Find where the given text appears and provide that cell's center as [x, y] coordinate. 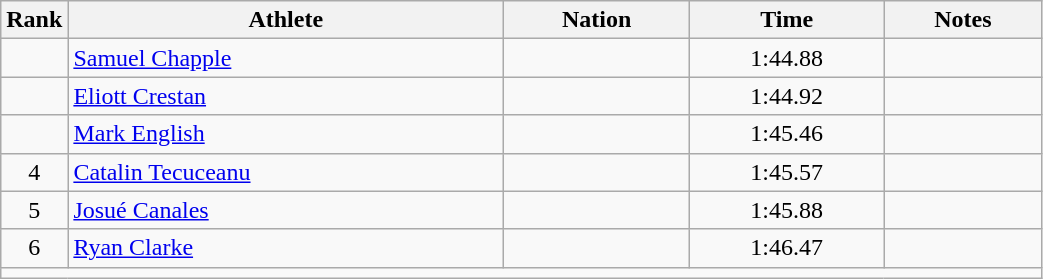
6 [34, 248]
Samuel Chapple [286, 58]
Josué Canales [286, 210]
Time [787, 20]
1:45.57 [787, 172]
Mark English [286, 134]
4 [34, 172]
Rank [34, 20]
1:46.47 [787, 248]
Notes [963, 20]
5 [34, 210]
1:44.92 [787, 96]
1:45.88 [787, 210]
Ryan Clarke [286, 248]
Athlete [286, 20]
Catalin Tecuceanu [286, 172]
Nation [597, 20]
Eliott Crestan [286, 96]
1:44.88 [787, 58]
1:45.46 [787, 134]
